From the cell containing the given text, extract its center point as (X, Y) coordinate. 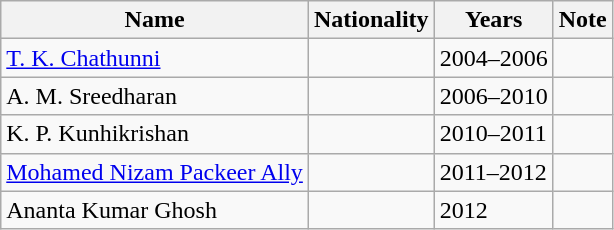
2004–2006 (494, 58)
A. M. Sreedharan (155, 96)
2006–2010 (494, 96)
2012 (494, 210)
2010–2011 (494, 134)
Mohamed Nizam Packeer Ally (155, 172)
T. K. Chathunni (155, 58)
K. P. Kunhikrishan (155, 134)
Years (494, 20)
Nationality (371, 20)
Note (582, 20)
Ananta Kumar Ghosh (155, 210)
Name (155, 20)
2011–2012 (494, 172)
